Return [x, y] of the center of cell containing provided text 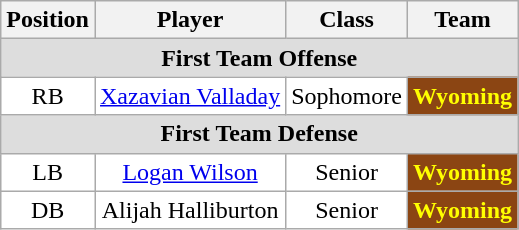
RB [48, 96]
First Team Offense [260, 58]
Team [462, 20]
Position [48, 20]
LB [48, 172]
Class [347, 20]
Alijah Halliburton [190, 210]
Logan Wilson [190, 172]
First Team Defense [260, 134]
Player [190, 20]
Sophomore [347, 96]
DB [48, 210]
Xazavian Valladay [190, 96]
